Determine the [x, y] coordinate at the center of the cell enclosing the given text.  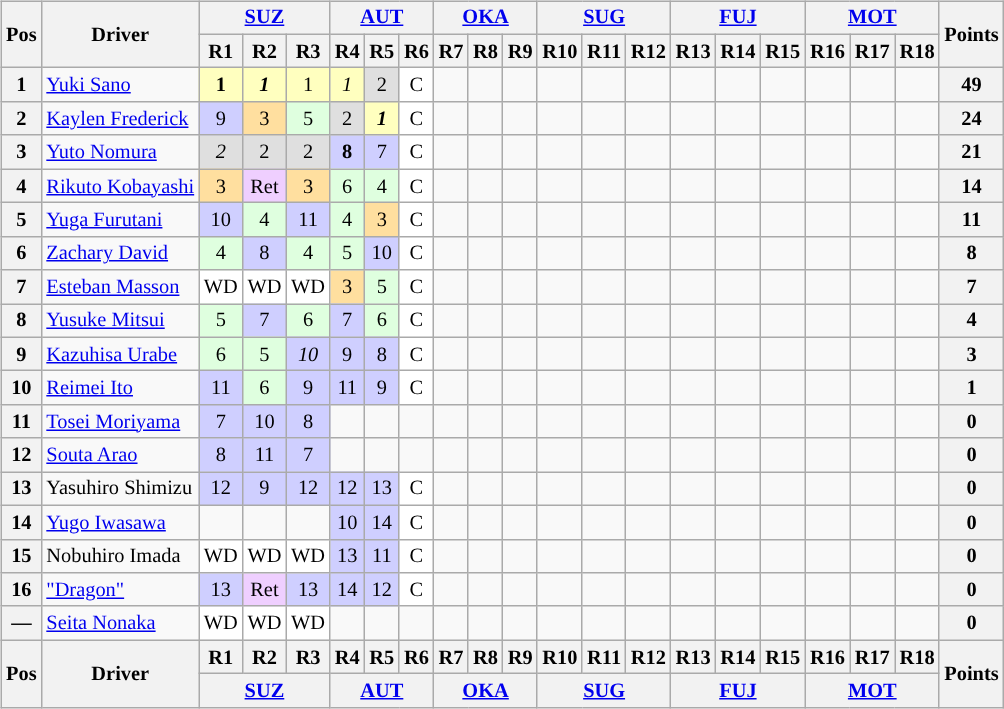
49 [971, 85]
15 [21, 556]
Tosei Moriyama [120, 422]
Yuga Furutani [120, 220]
21 [971, 152]
Souta Arao [120, 455]
Seita Nonaka [120, 623]
Yusuke Mitsui [120, 321]
Kaylen Frederick [120, 119]
Zachary David [120, 253]
16 [21, 590]
Kazuhisa Urabe [120, 354]
Yugo Iwasawa [120, 522]
Esteban Masson [120, 287]
"Dragon" [120, 590]
Nobuhiro Imada [120, 556]
Rikuto Kobayashi [120, 186]
— [21, 623]
Yasuhiro Shimizu [120, 489]
Yuki Sano [120, 85]
Reimei Ito [120, 388]
Yuto Nomura [120, 152]
24 [971, 119]
